Output the [X, Y] coordinate of the center of the cell containing the given text.  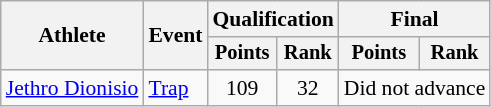
Final [415, 19]
Qualification [272, 19]
Did not advance [415, 88]
32 [308, 88]
Trap [175, 88]
Event [175, 36]
109 [242, 88]
Athlete [72, 36]
Jethro Dionisio [72, 88]
